Determine the (X, Y) coordinate at the center of the cell enclosing the given text.  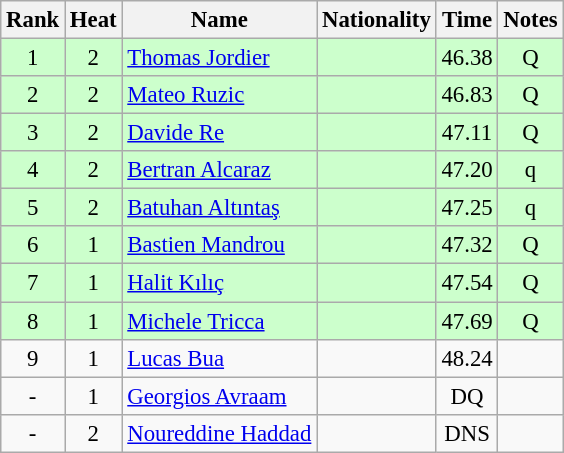
Bastien Mandrou (220, 245)
Heat (94, 20)
Name (220, 20)
46.83 (467, 95)
Davide Re (220, 133)
Halit Kılıç (220, 283)
Thomas Jordier (220, 58)
Bertran Alcaraz (220, 170)
Lucas Bua (220, 358)
Nationality (376, 20)
4 (33, 170)
DNS (467, 433)
47.54 (467, 283)
48.24 (467, 358)
3 (33, 133)
47.25 (467, 208)
DQ (467, 396)
Georgios Avraam (220, 396)
Noureddine Haddad (220, 433)
5 (33, 208)
Notes (530, 20)
Batuhan Altıntaş (220, 208)
6 (33, 245)
Mateo Ruzic (220, 95)
7 (33, 283)
Michele Tricca (220, 321)
47.32 (467, 245)
47.20 (467, 170)
8 (33, 321)
47.11 (467, 133)
9 (33, 358)
Time (467, 20)
Rank (33, 20)
46.38 (467, 58)
47.69 (467, 321)
